Pinpoint the cell where the given text exists, returning its [x, y] midpoint coordinate. 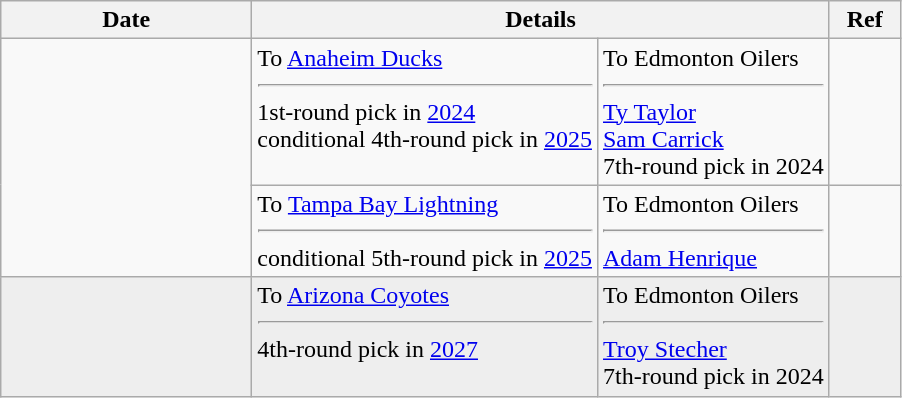
To Arizona Coyotes4th-round pick in 2027 [425, 336]
To Anaheim Ducks1st-round pick in 2024conditional 4th-round pick in 2025 [425, 112]
Date [126, 20]
To Edmonton OilersTy TaylorSam Carrick7th-round pick in 2024 [713, 112]
To Tampa Bay Lightningconditional 5th-round pick in 2025 [425, 231]
Details [540, 20]
To Edmonton OilersTroy Stecher7th-round pick in 2024 [713, 336]
To Edmonton OilersAdam Henrique [713, 231]
Ref [864, 20]
